Identify which cell holds the provided text, then report its [X, Y] central coordinate. 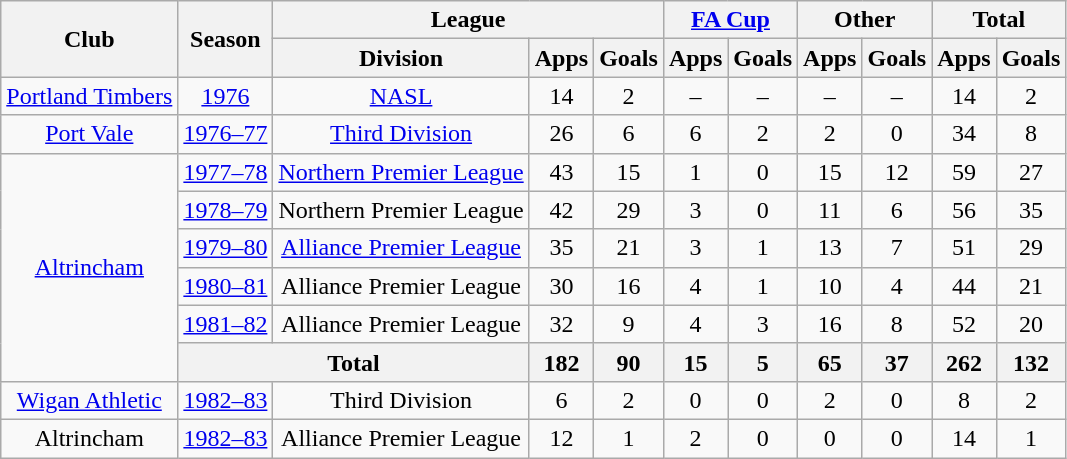
1976 [226, 96]
Portland Timbers [90, 96]
20 [1031, 324]
27 [1031, 172]
1979–80 [226, 248]
26 [561, 134]
Season [226, 39]
1977–78 [226, 172]
1981–82 [226, 324]
56 [964, 210]
132 [1031, 362]
7 [897, 248]
182 [561, 362]
Other [865, 20]
52 [964, 324]
NASL [401, 96]
Division [401, 58]
37 [897, 362]
1978–79 [226, 210]
1976–77 [226, 134]
30 [561, 286]
5 [763, 362]
32 [561, 324]
51 [964, 248]
League [468, 20]
262 [964, 362]
43 [561, 172]
9 [629, 324]
65 [830, 362]
34 [964, 134]
90 [629, 362]
Club [90, 39]
FA Cup [730, 20]
44 [964, 286]
11 [830, 210]
1980–81 [226, 286]
10 [830, 286]
13 [830, 248]
59 [964, 172]
Wigan Athletic [90, 400]
Port Vale [90, 134]
42 [561, 210]
